Return [X, Y] of the center of cell containing provided text 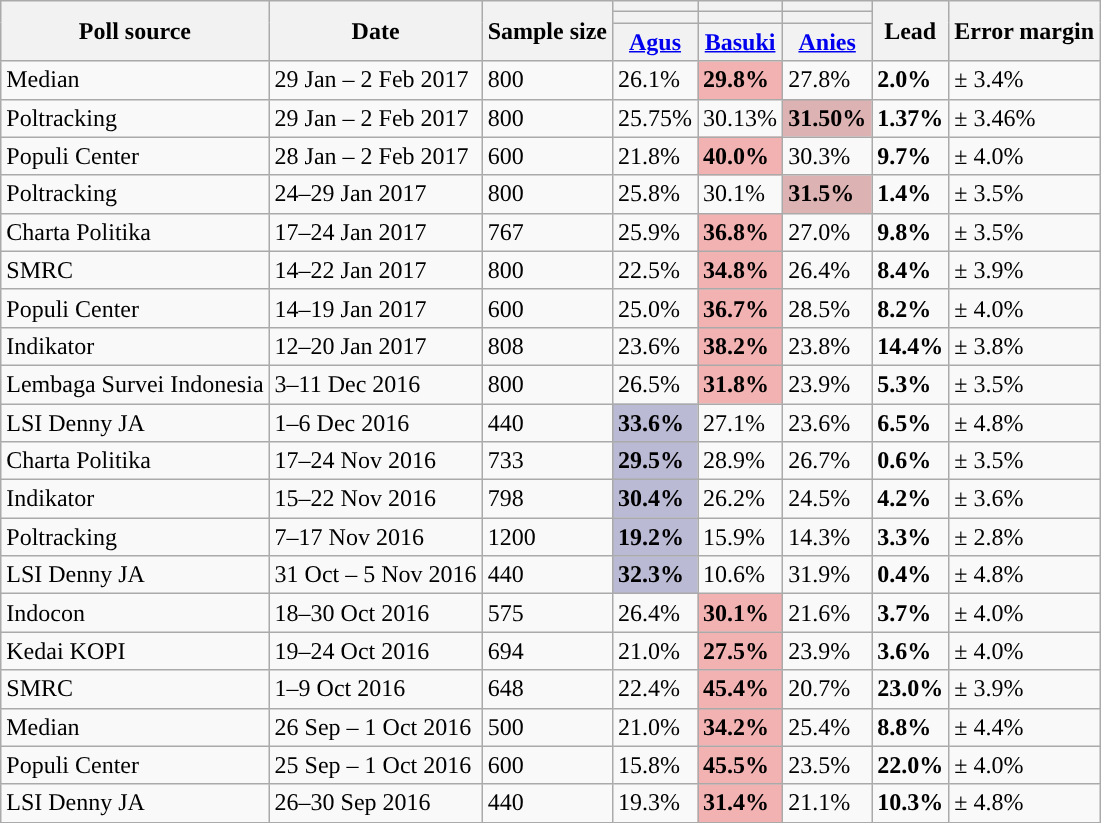
26.2% [740, 499]
30.3% [828, 156]
31.50% [828, 118]
27.1% [740, 423]
21.6% [828, 613]
1–6 Dec 2016 [376, 423]
30.13% [740, 118]
3.3% [910, 537]
17–24 Nov 2016 [376, 461]
Poll source [135, 31]
0.4% [910, 575]
14.3% [828, 537]
31 Oct – 5 Nov 2016 [376, 575]
25.9% [654, 232]
28.5% [828, 308]
19.3% [654, 803]
27.0% [828, 232]
29.5% [654, 461]
27.5% [740, 651]
5.3% [910, 384]
15.8% [654, 765]
14–19 Jan 2017 [376, 308]
808 [547, 346]
648 [547, 689]
29.8% [740, 80]
694 [547, 651]
27.8% [828, 80]
1.4% [910, 194]
20.7% [828, 689]
22.4% [654, 689]
34.8% [740, 270]
15–22 Nov 2016 [376, 499]
12–20 Jan 2017 [376, 346]
Error margin [1024, 31]
30.4% [654, 499]
9.7% [910, 156]
4.2% [910, 499]
25.0% [654, 308]
23.5% [828, 765]
31.4% [740, 803]
21.1% [828, 803]
1–9 Oct 2016 [376, 689]
14–22 Jan 2017 [376, 270]
1.37% [910, 118]
6.5% [910, 423]
19–24 Oct 2016 [376, 651]
45.4% [740, 689]
± 3.46% [1024, 118]
Lembaga Survei Indonesia [135, 384]
14.4% [910, 346]
25 Sep – 1 Oct 2016 [376, 765]
28 Jan – 2 Feb 2017 [376, 156]
32.3% [654, 575]
31.5% [828, 194]
23.0% [910, 689]
± 4.4% [1024, 727]
575 [547, 613]
45.5% [740, 765]
2.0% [910, 80]
Kedai KOPI [135, 651]
± 3.8% [1024, 346]
8.2% [910, 308]
33.6% [654, 423]
22.5% [654, 270]
19.2% [654, 537]
Date [376, 31]
Basuki [740, 42]
31.9% [828, 575]
25.75% [654, 118]
26.1% [654, 80]
22.0% [910, 765]
3–11 Dec 2016 [376, 384]
3.6% [910, 651]
15.9% [740, 537]
733 [547, 461]
± 2.8% [1024, 537]
1200 [547, 537]
Agus [654, 42]
0.6% [910, 461]
± 3.6% [1024, 499]
24.5% [828, 499]
26–30 Sep 2016 [376, 803]
7–17 Nov 2016 [376, 537]
25.4% [828, 727]
17–24 Jan 2017 [376, 232]
34.2% [740, 727]
38.2% [740, 346]
500 [547, 727]
23.8% [828, 346]
36.7% [740, 308]
10.3% [910, 803]
Anies [828, 42]
24–29 Jan 2017 [376, 194]
26.7% [828, 461]
25.8% [654, 194]
40.0% [740, 156]
798 [547, 499]
18–30 Oct 2016 [376, 613]
36.8% [740, 232]
28.9% [740, 461]
31.8% [740, 384]
8.4% [910, 270]
21.8% [654, 156]
Lead [910, 31]
± 3.4% [1024, 80]
8.8% [910, 727]
10.6% [740, 575]
26 Sep – 1 Oct 2016 [376, 727]
767 [547, 232]
Indocon [135, 613]
Sample size [547, 31]
26.5% [654, 384]
9.8% [910, 232]
3.7% [910, 613]
